From the cell containing the given text, extract its center point as (x, y) coordinate. 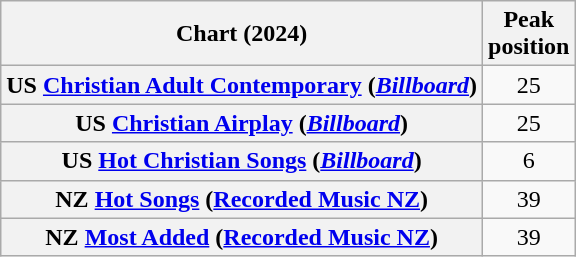
NZ Most Added (Recorded Music NZ) (242, 237)
US Christian Airplay (Billboard) (242, 123)
US Hot Christian Songs (Billboard) (242, 161)
6 (529, 161)
Chart (2024) (242, 34)
US Christian Adult Contemporary (Billboard) (242, 85)
NZ Hot Songs (Recorded Music NZ) (242, 199)
Peakposition (529, 34)
